Provide the (X, Y) coordinate of the cell's center where the given text is located.  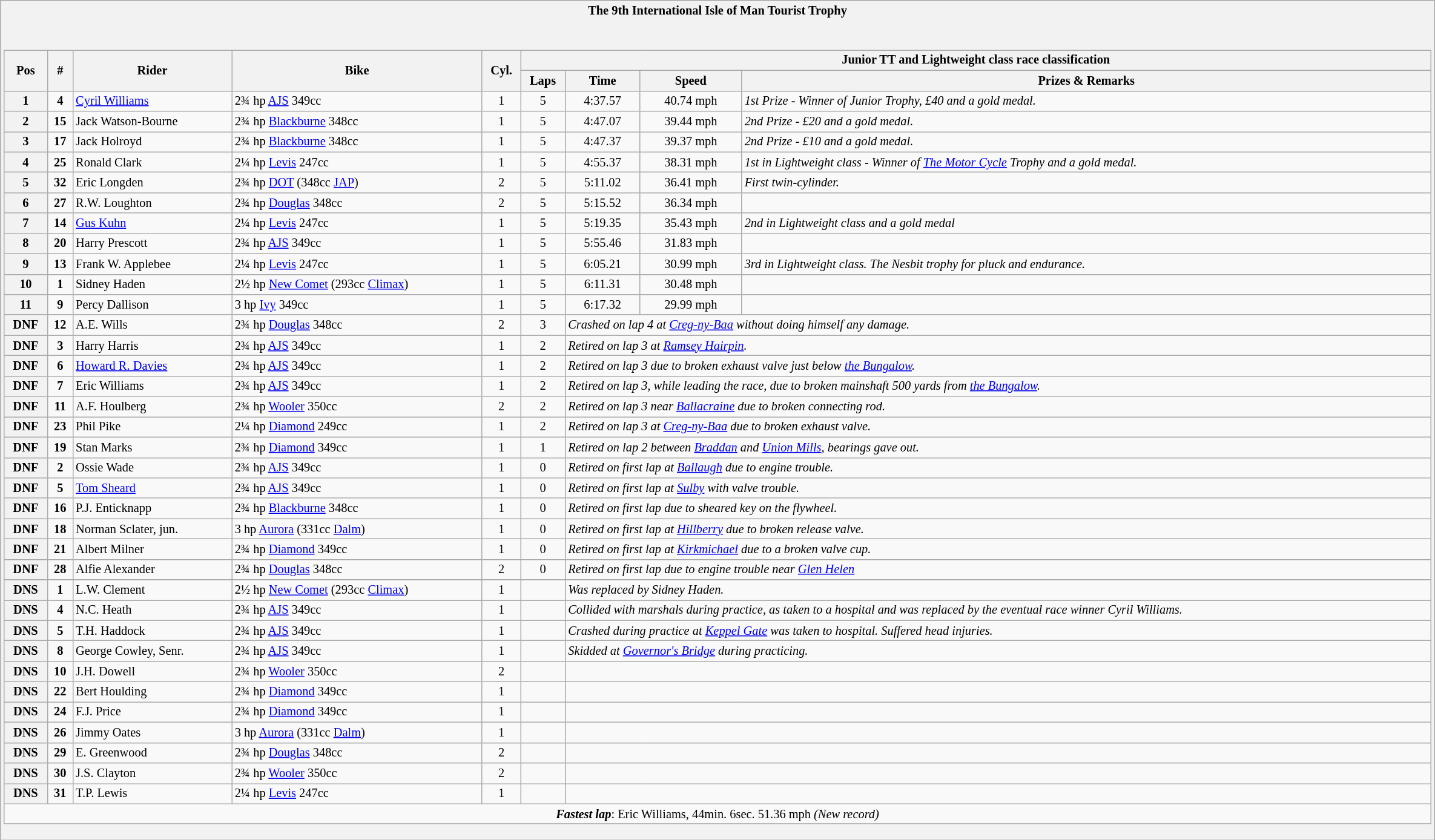
4:55.37 (602, 162)
Retired on lap 3 due to broken exhaust valve just below the Bungalow. (998, 366)
P.J. Enticknapp (153, 508)
5:19.35 (602, 223)
J.H. Dowell (153, 671)
5:11.02 (602, 182)
Retired on lap 3 at Ramsey Hairpin. (998, 346)
Phil Pike (153, 427)
4:47.37 (602, 142)
20 (60, 243)
38.31 mph (691, 162)
24 (60, 712)
F.J. Price (153, 712)
T.H. Haddock (153, 631)
30.48 mph (691, 284)
2nd Prize - £20 and a gold medal. (1086, 121)
14 (60, 223)
29.99 mph (691, 304)
Ronald Clark (153, 162)
30.99 mph (691, 264)
35.43 mph (691, 223)
3rd in Lightweight class. The Nesbit trophy for pluck and endurance. (1086, 264)
Crashed on lap 4 at Creg-ny-Baa without doing himself any damage. (998, 325)
16 (60, 508)
22 (60, 692)
2¾ hp DOT (348cc JAP) (357, 182)
Retired on first lap at Ballaugh due to engine trouble. (998, 468)
4:37.57 (602, 101)
39.44 mph (691, 121)
Sidney Haden (153, 284)
Ossie Wade (153, 468)
26 (60, 732)
Retired on lap 2 between Braddan and Union Mills, bearings gave out. (998, 447)
12 (60, 325)
Jack Watson-Bourne (153, 121)
3 hp Ivy 349cc (357, 304)
Eric Longden (153, 182)
5:55.46 (602, 243)
Retired on first lap at Hillberry due to broken release valve. (998, 529)
A.E. Wills (153, 325)
39.37 mph (691, 142)
George Cowley, Senr. (153, 651)
6:11.31 (602, 284)
Cyril Williams (153, 101)
Albert Milner (153, 549)
T.P. Lewis (153, 793)
15 (60, 121)
Bike (357, 70)
6:05.21 (602, 264)
31 (60, 793)
Retired on first lap due to sheared key on the flywheel. (998, 508)
40.74 mph (691, 101)
Skidded at Governor's Bridge during practicing. (998, 651)
Gus Kuhn (153, 223)
1st Prize - Winner of Junior Trophy, £40 and a gold medal. (1086, 101)
36.41 mph (691, 182)
Jack Holroyd (153, 142)
Tom Sheard (153, 488)
4:47.07 (602, 121)
19 (60, 447)
36.34 mph (691, 203)
Jimmy Oates (153, 732)
Junior TT and Lightweight class race classification (976, 60)
18 (60, 529)
Time (602, 80)
First twin-cylinder. (1086, 182)
Cyl. (501, 70)
E. Greenwood (153, 753)
J.S. Clayton (153, 773)
Retired on first lap at Sulby with valve trouble. (998, 488)
6:17.32 (602, 304)
28 (60, 569)
31.83 mph (691, 243)
Collided with marshals during practice, as taken to a hospital and was replaced by the eventual race winner Cyril Williams. (998, 610)
2¼ hp Diamond 249cc (357, 427)
Percy Dallison (153, 304)
5:15.52 (602, 203)
Bert Houlding (153, 692)
N.C. Heath (153, 610)
Crashed during practice at Keppel Gate was taken to hospital. Suffered head injuries. (998, 631)
Stan Marks (153, 447)
2nd Prize - £10 and a gold medal. (1086, 142)
Harry Harris (153, 346)
Speed (691, 80)
R.W. Loughton (153, 203)
L.W. Clement (153, 590)
A.F. Houlberg (153, 407)
Prizes & Remarks (1086, 80)
Was replaced by Sidney Haden. (998, 590)
The 9th International Isle of Man Tourist Trophy (717, 10)
Laps (543, 80)
Retired on lap 3, while leading the race, due to broken mainshaft 500 yards from the Bungalow. (998, 386)
32 (60, 182)
23 (60, 427)
Eric Williams (153, 386)
17 (60, 142)
Retired on first lap due to engine trouble near Glen Helen (998, 569)
Fastest lap: Eric Williams, 44min. 6sec. 51.36 mph (New record) (717, 814)
2nd in Lightweight class and a gold medal (1086, 223)
Howard R. Davies (153, 366)
30 (60, 773)
Harry Prescott (153, 243)
Rider (153, 70)
21 (60, 549)
27 (60, 203)
Retired on lap 3 near Ballacraine due to broken connecting rod. (998, 407)
Frank W. Applebee (153, 264)
29 (60, 753)
1st in Lightweight class - Winner of The Motor Cycle Trophy and a gold medal. (1086, 162)
Pos (25, 70)
Alfie Alexander (153, 569)
Retired on first lap at Kirkmichael due to a broken valve cup. (998, 549)
# (60, 70)
Retired on lap 3 at Creg-ny-Baa due to broken exhaust valve. (998, 427)
Norman Sclater, jun. (153, 529)
13 (60, 264)
25 (60, 162)
